Determine the (x, y) coordinate at the center of the cell enclosing the given text.  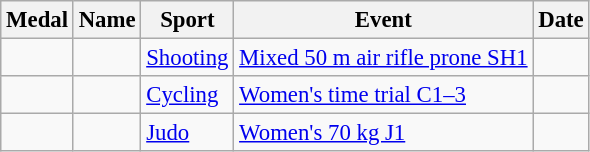
Date (561, 20)
Sport (188, 20)
Judo (188, 133)
Event (384, 20)
Cycling (188, 95)
Women's 70 kg J1 (384, 133)
Women's time trial C1–3 (384, 95)
Mixed 50 m air rifle prone SH1 (384, 58)
Shooting (188, 58)
Name (107, 20)
Medal (38, 20)
